Pinpoint the cell where the given text exists, returning its (X, Y) midpoint coordinate. 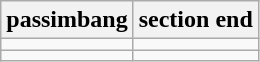
passimbang (67, 20)
section end (196, 20)
